Output the [x, y] coordinate of the center of the cell containing the given text.  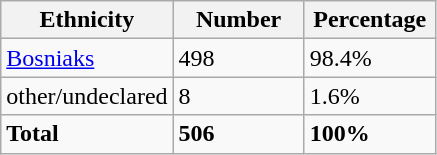
other/undeclared [87, 96]
Ethnicity [87, 20]
498 [238, 58]
8 [238, 96]
Number [238, 20]
100% [370, 134]
506 [238, 134]
1.6% [370, 96]
Total [87, 134]
Percentage [370, 20]
98.4% [370, 58]
Bosniaks [87, 58]
